Provide the (X, Y) coordinate of the cell's center where the given text is located.  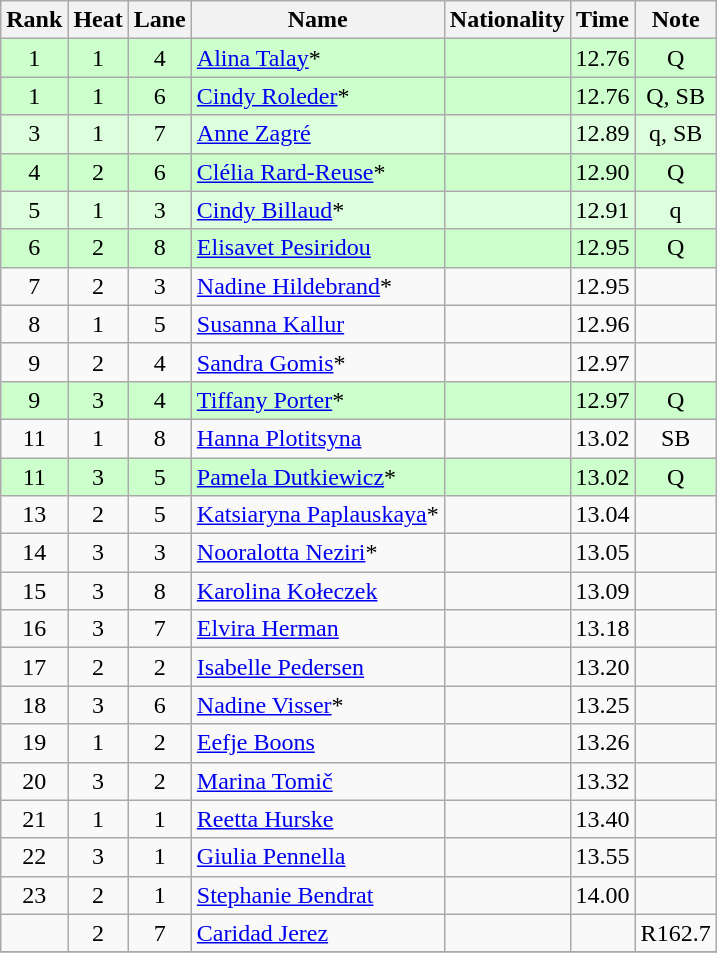
Alina Talay* (318, 58)
14.00 (602, 895)
Rank (34, 20)
Anne Zagré (318, 134)
17 (34, 667)
13.26 (602, 743)
Susanna Kallur (318, 324)
Nadine Hildebrand* (318, 286)
Hanna Plotitsyna (318, 438)
Elvira Herman (318, 629)
13.09 (602, 591)
12.96 (602, 324)
SB (676, 438)
13.04 (602, 515)
13.18 (602, 629)
Pamela Dutkiewicz* (318, 477)
Eefje Boons (318, 743)
Elisavet Pesiridou (318, 248)
Nooralotta Neziri* (318, 553)
Note (676, 20)
Heat (98, 20)
13.05 (602, 553)
Giulia Pennella (318, 857)
Sandra Gomis* (318, 362)
Isabelle Pedersen (318, 667)
Stephanie Bendrat (318, 895)
Marina Tomič (318, 781)
Cindy Billaud* (318, 210)
Nadine Visser* (318, 705)
21 (34, 819)
13.32 (602, 781)
Lane (160, 20)
Cindy Roleder* (318, 96)
Clélia Rard-Reuse* (318, 172)
13.40 (602, 819)
Tiffany Porter* (318, 400)
15 (34, 591)
13.20 (602, 667)
13 (34, 515)
14 (34, 553)
16 (34, 629)
22 (34, 857)
12.89 (602, 134)
12.90 (602, 172)
18 (34, 705)
19 (34, 743)
13.25 (602, 705)
q, SB (676, 134)
R162.7 (676, 933)
Reetta Hurske (318, 819)
23 (34, 895)
Karolina Kołeczek (318, 591)
12.91 (602, 210)
q (676, 210)
Q, SB (676, 96)
Nationality (507, 20)
Name (318, 20)
Caridad Jerez (318, 933)
Time (602, 20)
13.55 (602, 857)
Katsiaryna Paplauskaya* (318, 515)
20 (34, 781)
